Locate the cell with the specified text and output its [X, Y] center coordinate. 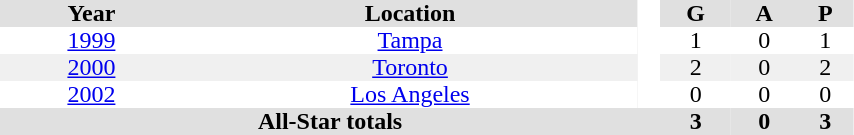
P [825, 14]
2002 [92, 94]
2000 [92, 68]
Los Angeles [410, 94]
Toronto [410, 68]
Tampa [410, 40]
A [764, 14]
All-Star totals [330, 122]
Location [410, 14]
1999 [92, 40]
Year [92, 14]
G [696, 14]
